Detect which cell encompasses the target text, then output its (X, Y) center coordinate. 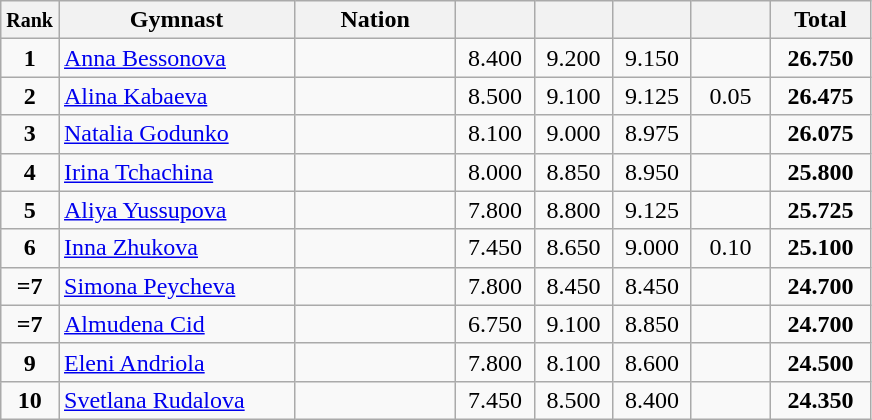
Gymnast (176, 20)
9 (30, 362)
8.975 (652, 134)
6 (30, 248)
Anna Bessonova (176, 58)
3 (30, 134)
Svetlana Rudalova (176, 400)
8.950 (652, 172)
6.750 (496, 324)
1 (30, 58)
Inna Zhukova (176, 248)
Nation (376, 20)
8.800 (574, 210)
26.750 (820, 58)
Aliya Yussupova (176, 210)
9.200 (574, 58)
26.475 (820, 96)
4 (30, 172)
Almudena Cid (176, 324)
0.10 (730, 248)
Rank (30, 20)
24.500 (820, 362)
9.150 (652, 58)
25.800 (820, 172)
8.650 (574, 248)
26.075 (820, 134)
25.725 (820, 210)
0.05 (730, 96)
5 (30, 210)
25.100 (820, 248)
24.350 (820, 400)
8.000 (496, 172)
Simona Peycheva (176, 286)
Irina Tchachina (176, 172)
Total (820, 20)
Alina Kabaeva (176, 96)
Eleni Andriola (176, 362)
Natalia Godunko (176, 134)
2 (30, 96)
8.600 (652, 362)
10 (30, 400)
